Output the (x, y) coordinate of the center of the cell containing the given text.  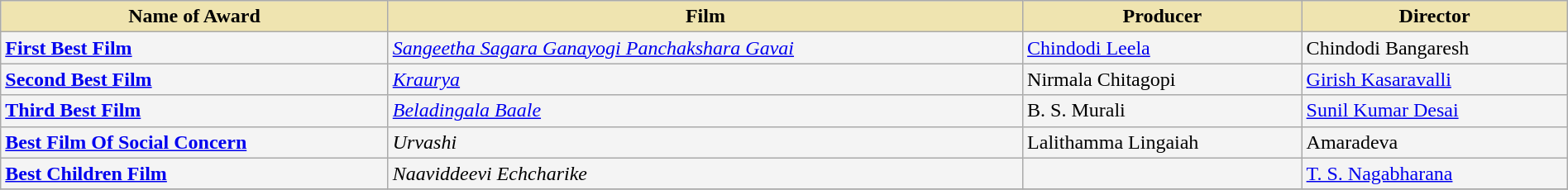
T. S. Nagabharana (1434, 173)
Producer (1163, 17)
B. S. Murali (1163, 111)
Lalithamma Lingaiah (1163, 142)
Sunil Kumar Desai (1434, 111)
Director (1434, 17)
Girish Kasaravalli (1434, 79)
Name of Award (194, 17)
Film (705, 17)
Nirmala Chitagopi (1163, 79)
Sangeetha Sagara Ganayogi Panchakshara Gavai (705, 48)
Kraurya (705, 79)
Second Best Film (194, 79)
Best Children Film (194, 173)
Best Film Of Social Concern (194, 142)
Beladingala Baale (705, 111)
Third Best Film (194, 111)
Amaradeva (1434, 142)
Chindodi Leela (1163, 48)
Urvashi (705, 142)
Chindodi Bangaresh (1434, 48)
First Best Film (194, 48)
Naaviddeevi Echcharike (705, 173)
